For the text-containing cell, return its midpoint in (X, Y) coordinate format. 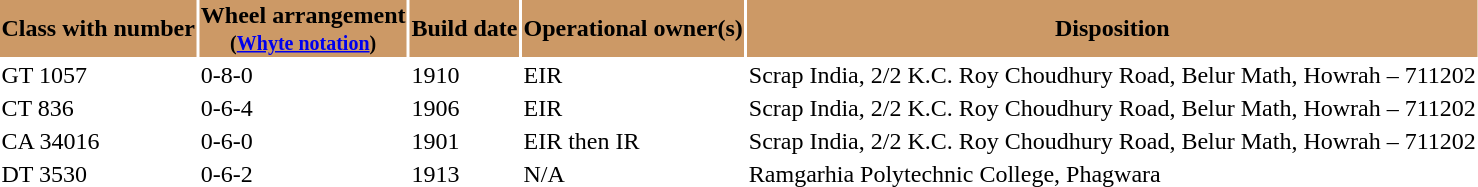
Disposition (1112, 28)
CT 836 (98, 108)
Class with number (98, 28)
CA 34016 (98, 141)
Wheel arrangement(Whyte notation) (303, 28)
0-8-0 (303, 75)
1906 (464, 108)
0-6-4 (303, 108)
Operational owner(s) (633, 28)
Build date (464, 28)
GT 1057 (98, 75)
1910 (464, 75)
0-6-0 (303, 141)
1901 (464, 141)
EIR then IR (633, 141)
